Output the [X, Y] coordinate of the center of the cell containing the given text.  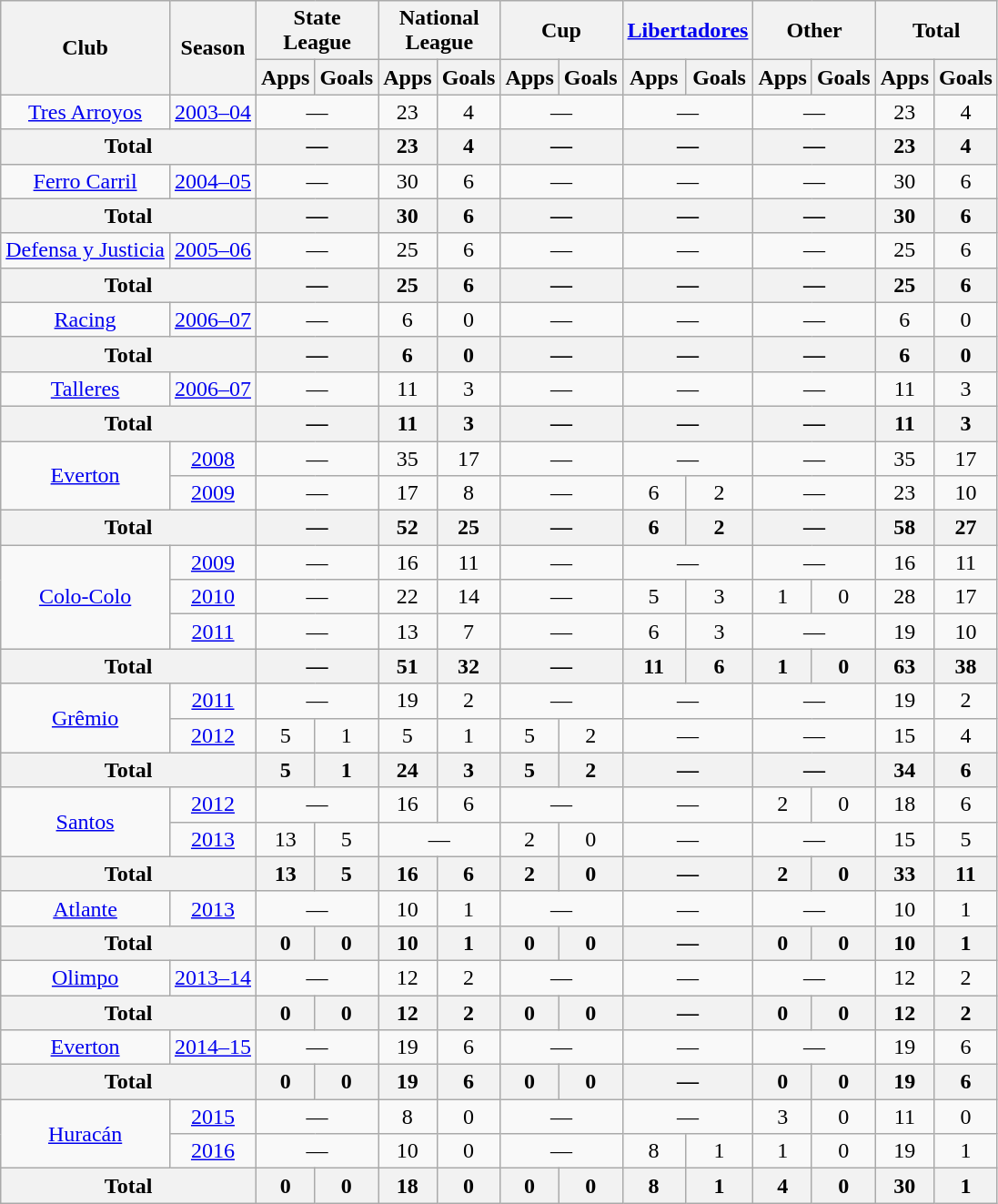
Talleres [86, 389]
34 [904, 770]
2003–04 [213, 112]
Season [213, 47]
Libertadores [688, 31]
Other [814, 31]
38 [966, 666]
32 [469, 666]
NationalLeague [439, 31]
Colo-Colo [86, 597]
2015 [213, 1117]
2008 [213, 458]
58 [904, 528]
Grêmio [86, 718]
Cup [561, 31]
28 [904, 597]
24 [408, 770]
Ferro Carril [86, 181]
2014–15 [213, 1047]
51 [408, 666]
Club [86, 47]
2016 [213, 1151]
StateLeague [317, 31]
Defensa y Justicia [86, 250]
2013–14 [213, 977]
52 [408, 528]
27 [966, 528]
Santos [86, 822]
2004–05 [213, 181]
Atlante [86, 908]
14 [469, 597]
33 [904, 874]
Olimpo [86, 977]
63 [904, 666]
Tres Arroyos [86, 112]
7 [469, 632]
22 [408, 597]
2010 [213, 597]
Racing [86, 319]
2005–06 [213, 250]
Huracán [86, 1134]
